Return [x, y] of the center of cell containing provided text 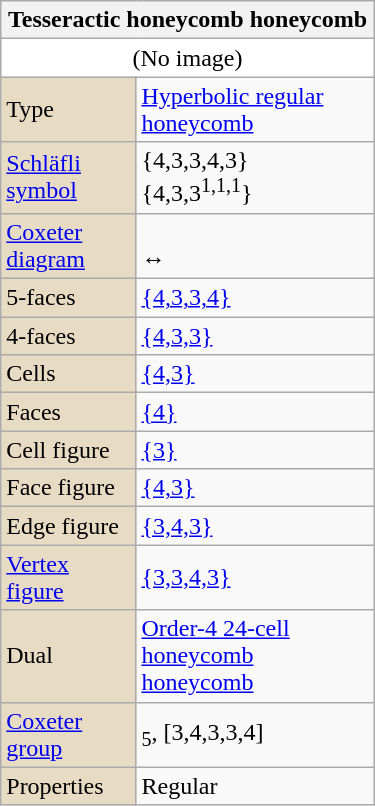
{4} [255, 412]
Faces [68, 412]
Properties [68, 786]
Hyperbolic regular honeycomb [255, 110]
{4,3,3} [255, 336]
Order-4 24-cell honeycomb honeycomb [255, 656]
5-faces [68, 298]
Tesseractic honeycomb honeycomb [188, 20]
{4,3,3,4} [255, 298]
(No image) [188, 58]
Coxeter group [68, 734]
Cells [68, 374]
{4,3,3,4,3}{4,3,31,1,1} [255, 178]
{3,4,3} [255, 526]
Cell figure [68, 450]
Regular [255, 786]
5, [3,4,3,3,4] [255, 734]
Type [68, 110]
Coxeter diagram [68, 246]
Face figure [68, 488]
{3} [255, 450]
↔ [255, 246]
{3,3,4,3} [255, 578]
4-faces [68, 336]
Schläfli symbol [68, 178]
Dual [68, 656]
Edge figure [68, 526]
Vertex figure [68, 578]
